Extract the (X, Y) coordinate from the center of the cell holding the provided text.  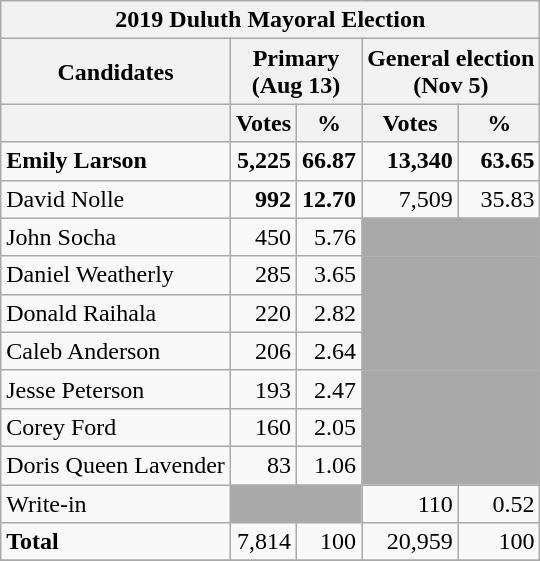
0.52 (499, 503)
2019 Duluth Mayoral Election (270, 20)
General election(Nov 5) (451, 72)
110 (410, 503)
5,225 (263, 161)
John Socha (116, 237)
Write-in (116, 503)
285 (263, 275)
160 (263, 427)
63.65 (499, 161)
20,959 (410, 542)
David Nolle (116, 199)
13,340 (410, 161)
Daniel Weatherly (116, 275)
Donald Raihala (116, 313)
83 (263, 465)
2.47 (330, 389)
Corey Ford (116, 427)
Candidates (116, 72)
450 (263, 237)
12.70 (330, 199)
Jesse Peterson (116, 389)
3.65 (330, 275)
7,509 (410, 199)
35.83 (499, 199)
7,814 (263, 542)
Primary(Aug 13) (296, 72)
1.06 (330, 465)
992 (263, 199)
5.76 (330, 237)
Emily Larson (116, 161)
2.82 (330, 313)
Total (116, 542)
220 (263, 313)
Doris Queen Lavender (116, 465)
Caleb Anderson (116, 351)
206 (263, 351)
193 (263, 389)
66.87 (330, 161)
2.64 (330, 351)
2.05 (330, 427)
